Detect which cell encompasses the target text, then output its [x, y] center coordinate. 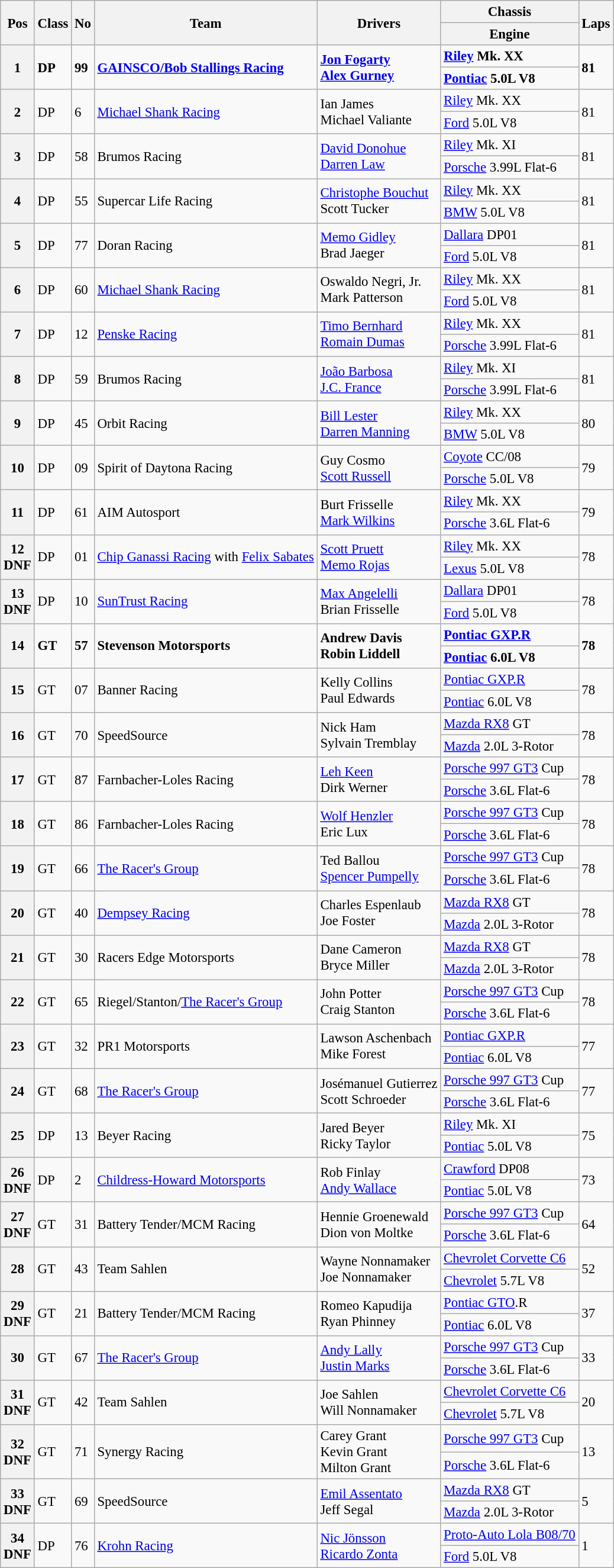
Leh Keen Dirk Werner [379, 779]
61 [83, 513]
76 [83, 1546]
65 [83, 1002]
Memo Gidley Brad Jaeger [379, 245]
33 [596, 1358]
43 [83, 1269]
Andrew Davis Robin Liddell [379, 646]
31DNF [18, 1403]
Racers Edge Motorsports [206, 958]
Childress-Howard Motorsports [206, 1180]
07 [83, 690]
Bill Lester Darren Manning [379, 424]
73 [596, 1180]
99 [83, 67]
Romeo Kapudija Ryan Phinney [379, 1313]
27DNF [18, 1224]
9 [18, 424]
12DNF [18, 556]
Joe Sahlen Will Nonnamaker [379, 1403]
Engine [510, 34]
3 [18, 156]
31 [83, 1224]
Christophe Bouchut Scott Tucker [379, 201]
Ted Ballou Spencer Pumpelly [379, 869]
Coyote CC/08 [510, 457]
Oswaldo Negri, Jr. Mark Patterson [379, 290]
15 [18, 690]
37 [596, 1313]
11 [18, 513]
14 [18, 646]
Hennie Groenewald Dion von Moltke [379, 1224]
Class [53, 22]
Riegel/Stanton/The Racer's Group [206, 1002]
Timo Bernhard Romain Dumas [379, 334]
Nic Jönsson Ricardo Zonta [379, 1546]
59 [83, 379]
Porsche 5.0L V8 [510, 479]
13DNF [18, 601]
71 [83, 1452]
70 [83, 735]
Orbit Racing [206, 424]
Pontiac GTO.R [510, 1302]
40 [83, 913]
67 [83, 1358]
Jared Beyer Ricky Taylor [379, 1135]
Emil Assentato Jeff Segal [379, 1501]
Carey Grant Kevin Grant Milton Grant [379, 1452]
Guy Cosmo Scott Russell [379, 468]
Jon Fogarty Alex Gurney [379, 67]
Wolf Henzler Eric Lux [379, 824]
32DNF [18, 1452]
AIM Autosport [206, 513]
12 [83, 334]
4 [18, 201]
16 [18, 735]
25 [18, 1135]
Chip Ganassi Racing with Felix Sabates [206, 556]
Lawson Aschenbach Mike Forest [379, 1047]
Andy Lally Justin Marks [379, 1358]
60 [83, 290]
18 [18, 824]
Dempsey Racing [206, 913]
22 [18, 1002]
64 [596, 1224]
Chassis [510, 12]
Drivers [379, 22]
Ian James Michael Valiante [379, 111]
No [83, 22]
João Barbosa J.C. France [379, 379]
75 [596, 1135]
09 [83, 468]
66 [83, 869]
01 [83, 556]
55 [83, 201]
Krohn Racing [206, 1546]
Proto-Auto Lola B08/70 [510, 1535]
52 [596, 1269]
7 [18, 334]
GAINSCO/Bob Stallings Racing [206, 67]
SunTrust Racing [206, 601]
Rob Finlay Andy Wallace [379, 1180]
87 [83, 779]
David Donohue Darren Law [379, 156]
34DNF [18, 1546]
Supercar Life Racing [206, 201]
57 [83, 646]
19 [18, 869]
Beyer Racing [206, 1135]
42 [83, 1403]
Wayne Nonnamaker Joe Nonnamaker [379, 1269]
24 [18, 1090]
Kelly Collins Paul Edwards [379, 690]
29DNF [18, 1313]
23 [18, 1047]
Dane Cameron Bryce Miller [379, 958]
John Potter Craig Stanton [379, 1002]
45 [83, 424]
Josémanuel Gutierrez Scott Schroeder [379, 1090]
Burt Frisselle Mark Wilkins [379, 513]
PR1 Motorsports [206, 1047]
86 [83, 824]
17 [18, 779]
Charles Espenlaub Joe Foster [379, 913]
Pos [18, 22]
Banner Racing [206, 690]
26DNF [18, 1180]
8 [18, 379]
69 [83, 1501]
Max Angelelli Brian Frisselle [379, 601]
Team [206, 22]
Laps [596, 22]
32 [83, 1047]
80 [596, 424]
28 [18, 1269]
Nick Ham Sylvain Tremblay [379, 735]
Synergy Racing [206, 1452]
33DNF [18, 1501]
Lexus 5.0L V8 [510, 568]
68 [83, 1090]
58 [83, 156]
Stevenson Motorsports [206, 646]
Crawford DP08 [510, 1169]
Spirit of Daytona Racing [206, 468]
Scott Pruett Memo Rojas [379, 556]
Penske Racing [206, 334]
Doran Racing [206, 245]
